For the text-containing cell, return its midpoint in (X, Y) coordinate format. 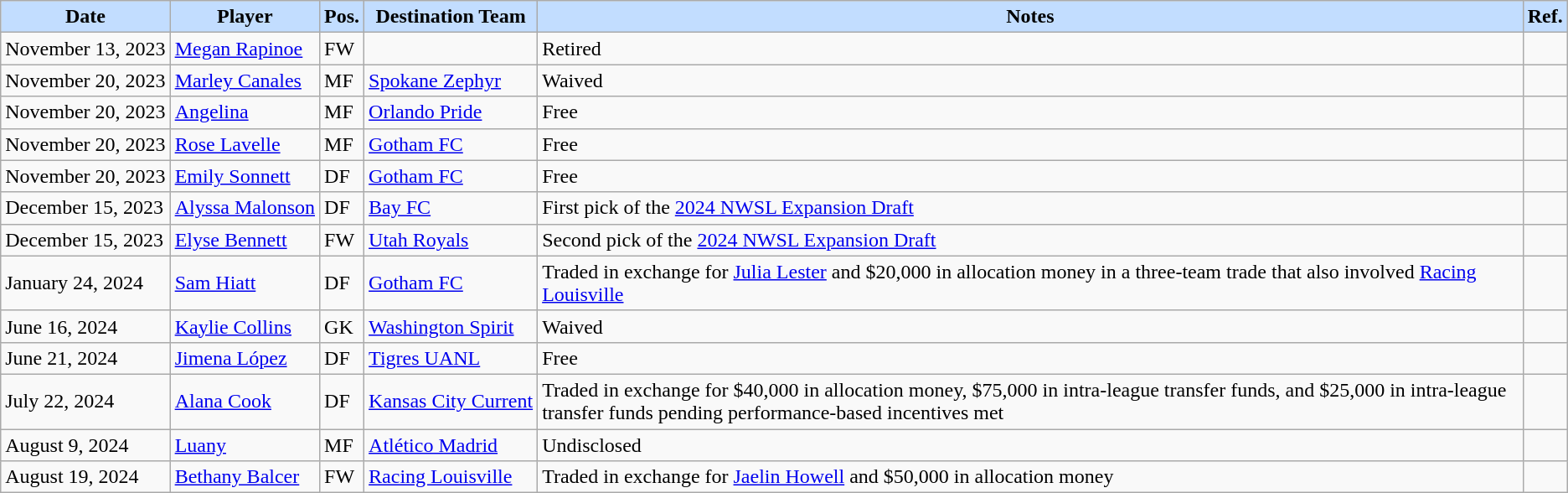
Undisclosed (1030, 445)
August 19, 2024 (85, 477)
Bay FC (451, 208)
Alana Cook (245, 401)
Second pick of the 2024 NWSL Expansion Draft (1030, 240)
Orlando Pride (451, 112)
First pick of the 2024 NWSL Expansion Draft (1030, 208)
Angelina (245, 112)
Washington Spirit (451, 326)
Marley Canales (245, 80)
January 24, 2024 (85, 283)
Bethany Balcer (245, 477)
Spokane Zephyr (451, 80)
Racing Louisville (451, 477)
Megan Rapinoe (245, 49)
June 16, 2024 (85, 326)
Ref. (1545, 17)
Retired (1030, 49)
Destination Team (451, 17)
Kaylie Collins (245, 326)
Pos. (342, 17)
Emily Sonnett (245, 176)
July 22, 2024 (85, 401)
August 9, 2024 (85, 445)
Date (85, 17)
Luany (245, 445)
Alyssa Malonson (245, 208)
Tigres UANL (451, 358)
Kansas City Current (451, 401)
GK (342, 326)
Traded in exchange for Jaelin Howell and $50,000 in allocation money (1030, 477)
Sam Hiatt (245, 283)
June 21, 2024 (85, 358)
Rose Lavelle (245, 144)
Player (245, 17)
Notes (1030, 17)
Jimena López (245, 358)
November 13, 2023 (85, 49)
Elyse Bennett (245, 240)
Atlético Madrid (451, 445)
Traded in exchange for Julia Lester and $20,000 in allocation money in a three-team trade that also involved Racing Louisville (1030, 283)
Utah Royals (451, 240)
